Capture the cell that displays the provided text and extract its (X, Y) central coordinate. 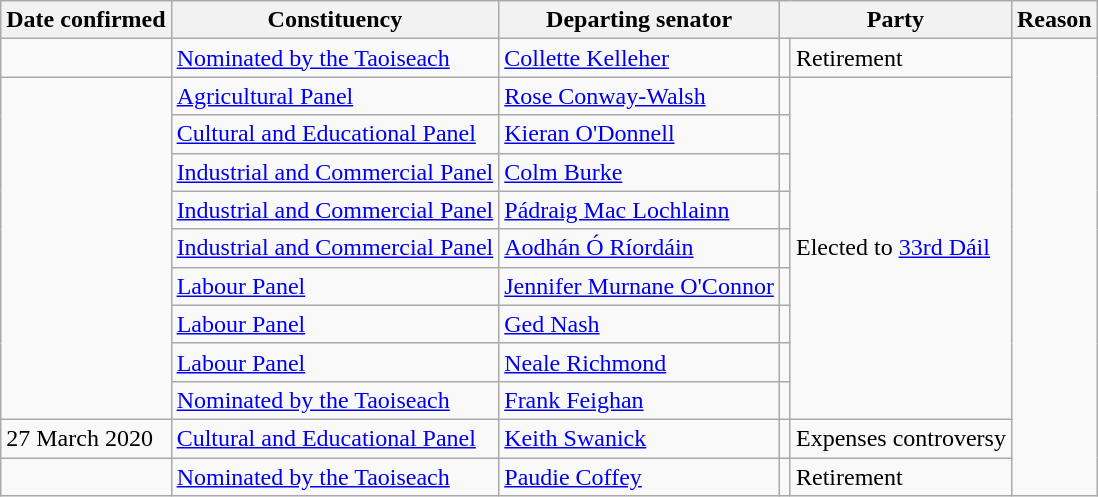
Kieran O'Donnell (640, 134)
Aodhán Ó Ríordáin (640, 248)
Elected to 33rd Dáil (900, 248)
Jennifer Murnane O'Connor (640, 286)
Frank Feighan (640, 400)
Date confirmed (86, 20)
Ged Nash (640, 324)
Rose Conway-Walsh (640, 96)
Neale Richmond (640, 362)
Party (895, 20)
Keith Swanick (640, 438)
Expenses controversy (900, 438)
Agricultural Panel (335, 96)
Pádraig Mac Lochlainn (640, 210)
Colm Burke (640, 172)
27 March 2020 (86, 438)
Constituency (335, 20)
Departing senator (640, 20)
Paudie Coffey (640, 477)
Reason (1054, 20)
Collette Kelleher (640, 58)
